Locate the cell with the specified text and output its (X, Y) center coordinate. 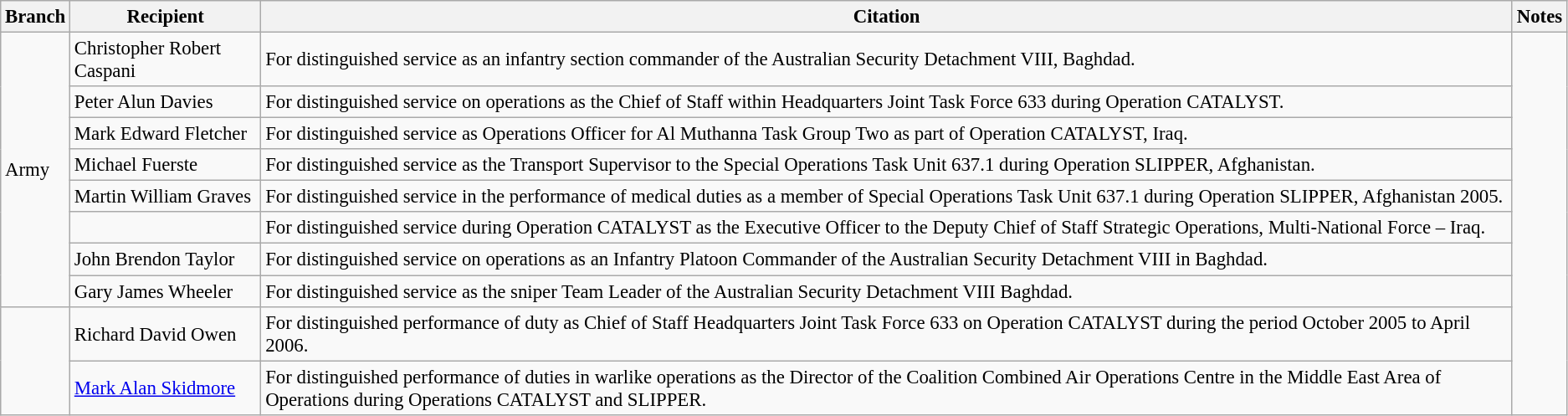
Michael Fuerste (166, 165)
Martin William Graves (166, 197)
For distinguished service as the Transport Supervisor to the Special Operations Task Unit 637.1 during Operation SLIPPER, Afghanistan. (887, 165)
For distinguished service on operations as the Chief of Staff within Headquarters Joint Task Force 633 during Operation CATALYST. (887, 102)
For distinguished service as the sniper Team Leader of the Australian Security Detachment VIII Baghdad. (887, 291)
John Brendon Taylor (166, 259)
Notes (1540, 17)
Richard David Owen (166, 333)
For distinguished service on operations as an Infantry Platoon Commander of the Australian Security Detachment VIII in Baghdad. (887, 259)
Gary James Wheeler (166, 291)
Mark Alan Skidmore (166, 388)
Army (35, 170)
For distinguished service as Operations Officer for Al Muthanna Task Group Two as part of Operation CATALYST, Iraq. (887, 134)
Branch (35, 17)
Mark Edward Fletcher (166, 134)
Peter Alun Davies (166, 102)
For distinguished service as an infantry section commander of the Australian Security Detachment VIII, Baghdad. (887, 60)
Citation (887, 17)
Christopher Robert Caspani (166, 60)
Recipient (166, 17)
